Determine the [X, Y] coordinate at the center of the cell enclosing the given text.  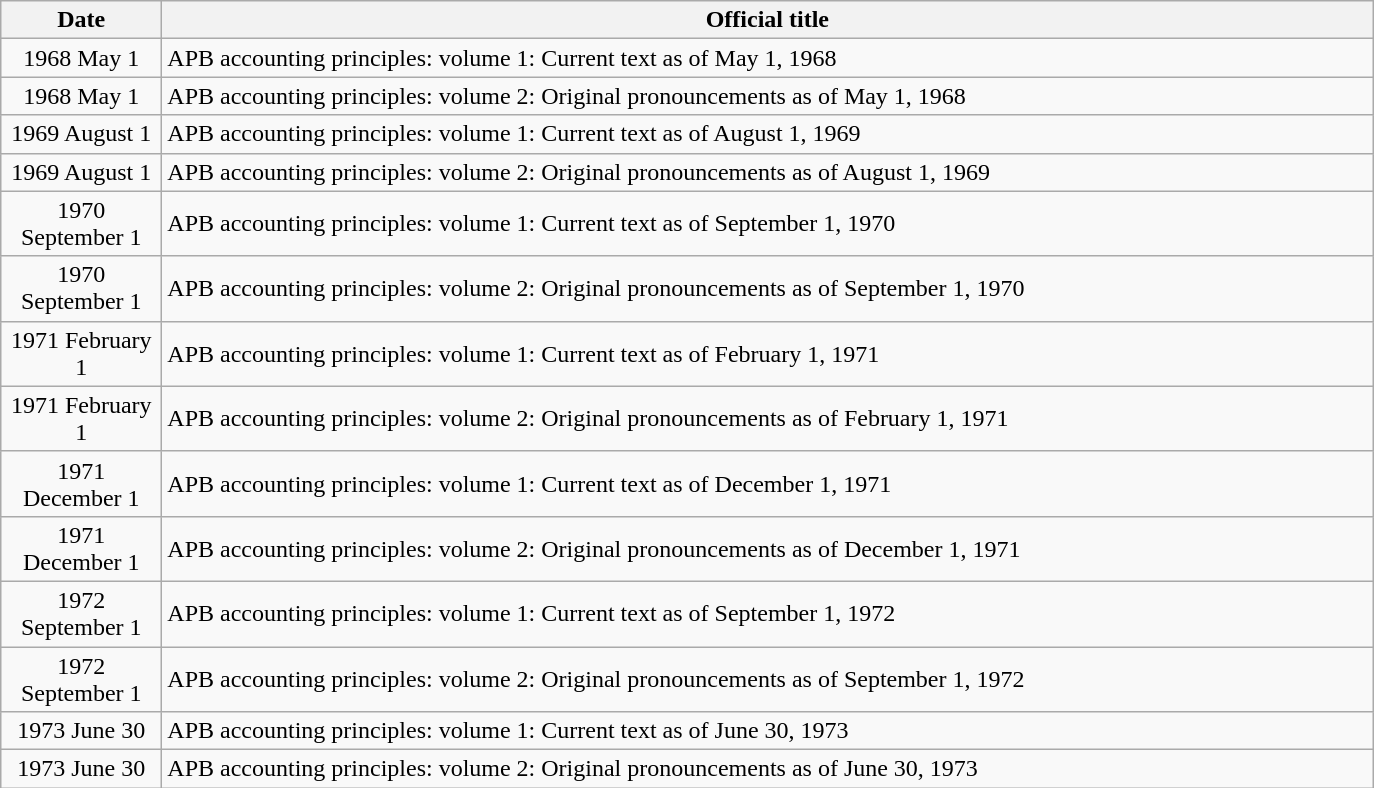
APB accounting principles: volume 2: Original pronouncements as of August 1, 1969 [768, 172]
APB accounting principles: volume 2: Original pronouncements as of May 1, 1968 [768, 96]
APB accounting principles: volume 1: Current text as of June 30, 1973 [768, 731]
APB accounting principles: volume 1: Current text as of September 1, 1972 [768, 614]
APB accounting principles: volume 2: Original pronouncements as of September 1, 1972 [768, 678]
APB accounting principles: volume 1: Current text as of September 1, 1970 [768, 224]
Official title [768, 20]
APB accounting principles: volume 2: Original pronouncements as of February 1, 1971 [768, 418]
APB accounting principles: volume 2: Original pronouncements as of December 1, 1971 [768, 548]
APB accounting principles: volume 1: Current text as of August 1, 1969 [768, 134]
APB accounting principles: volume 2: Original pronouncements as of September 1, 1970 [768, 288]
APB accounting principles: volume 1: Current text as of February 1, 1971 [768, 354]
APB accounting principles: volume 1: Current text as of December 1, 1971 [768, 484]
APB accounting principles: volume 1: Current text as of May 1, 1968 [768, 58]
APB accounting principles: volume 2: Original pronouncements as of June 30, 1973 [768, 769]
Date [82, 20]
